For the text-containing cell, return its midpoint in (x, y) coordinate format. 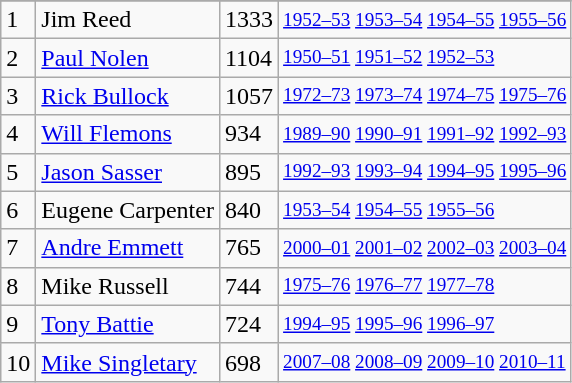
Eugene Carpenter (128, 210)
Mike Russell (128, 286)
895 (248, 172)
1057 (248, 96)
7 (18, 248)
765 (248, 248)
1989–90 1990–91 1991–92 1992–93 (425, 134)
8 (18, 286)
1333 (248, 20)
1953–54 1954–55 1955–56 (425, 210)
3 (18, 96)
4 (18, 134)
2007–08 2008–09 2009–10 2010–11 (425, 362)
1975–76 1976–77 1977–78 (425, 286)
1104 (248, 58)
1972–73 1973–74 1974–75 1975–76 (425, 96)
Jim Reed (128, 20)
2000–01 2001–02 2002–03 2003–04 (425, 248)
Mike Singletary (128, 362)
2 (18, 58)
934 (248, 134)
9 (18, 324)
6 (18, 210)
1994–95 1995–96 1996–97 (425, 324)
744 (248, 286)
1952–53 1953–54 1954–55 1955–56 (425, 20)
1950–51 1951–52 1952–53 (425, 58)
10 (18, 362)
698 (248, 362)
Paul Nolen (128, 58)
724 (248, 324)
5 (18, 172)
1 (18, 20)
Will Flemons (128, 134)
Andre Emmett (128, 248)
Tony Battie (128, 324)
840 (248, 210)
Rick Bullock (128, 96)
Jason Sasser (128, 172)
1992–93 1993–94 1994–95 1995–96 (425, 172)
